Locate the cell with the specified text and output its [X, Y] center coordinate. 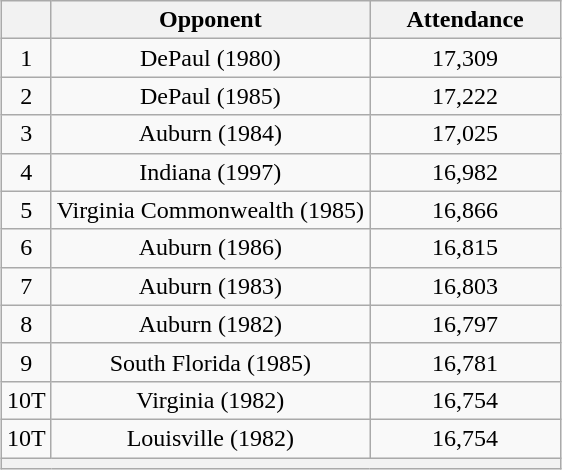
Auburn (1986) [210, 248]
16,803 [466, 286]
DePaul (1980) [210, 58]
Indiana (1997) [210, 172]
6 [26, 248]
DePaul (1985) [210, 96]
16,797 [466, 324]
Auburn (1983) [210, 286]
16,866 [466, 210]
16,781 [466, 362]
8 [26, 324]
Louisville (1982) [210, 438]
3 [26, 134]
4 [26, 172]
17,309 [466, 58]
7 [26, 286]
5 [26, 210]
Virginia Commonwealth (1985) [210, 210]
16,815 [466, 248]
South Florida (1985) [210, 362]
Auburn (1984) [210, 134]
2 [26, 96]
Virginia (1982) [210, 400]
17,025 [466, 134]
1 [26, 58]
17,222 [466, 96]
16,982 [466, 172]
Attendance [466, 20]
Opponent [210, 20]
9 [26, 362]
Auburn (1982) [210, 324]
